Capture the cell that displays the provided text and extract its [x, y] central coordinate. 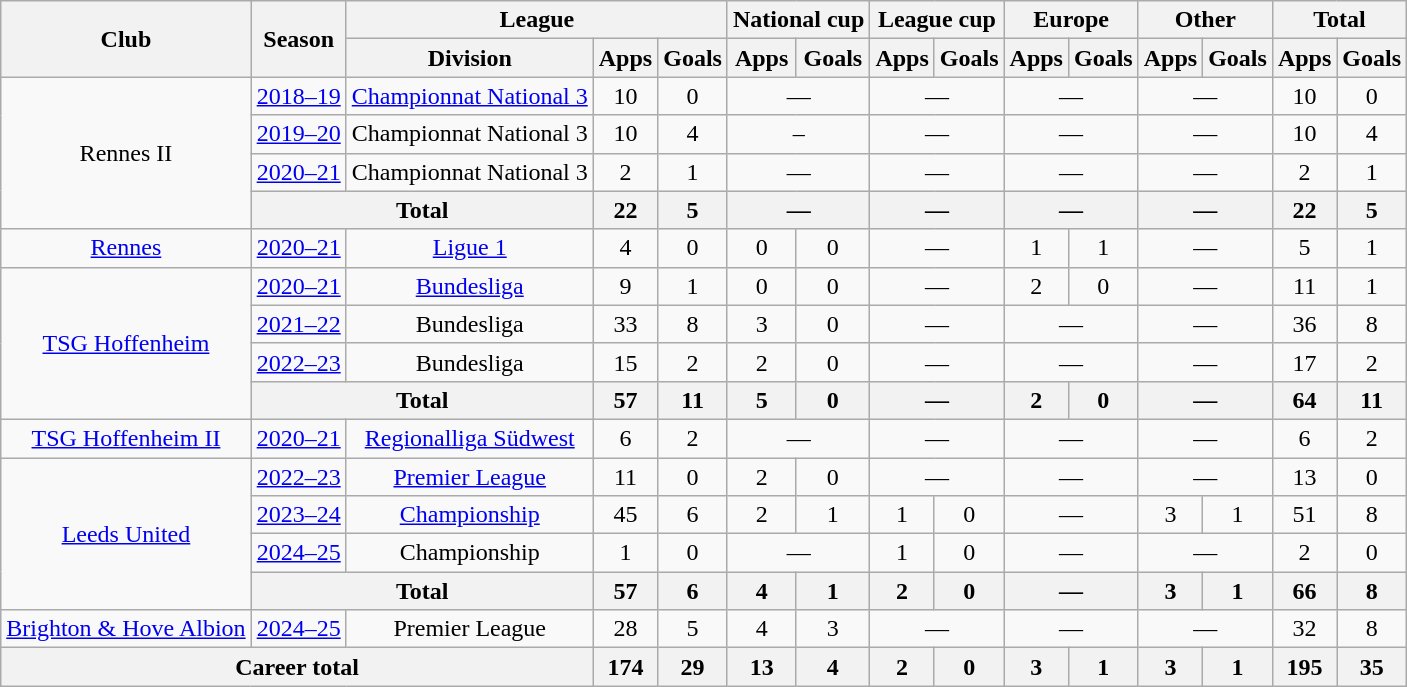
Brighton & Hove Albion [126, 629]
Ligue 1 [470, 248]
Career total [297, 667]
66 [1304, 591]
Rennes [126, 248]
9 [625, 286]
League [536, 20]
2019–20 [298, 134]
– [798, 134]
17 [1304, 362]
TSG Hoffenheim II [126, 438]
Season [298, 39]
League cup [937, 20]
2021–22 [298, 324]
National cup [798, 20]
Other [1205, 20]
Europe [1071, 20]
33 [625, 324]
2018–19 [298, 96]
195 [1304, 667]
64 [1304, 400]
Club [126, 39]
51 [1304, 515]
15 [625, 362]
36 [1304, 324]
Rennes II [126, 153]
28 [625, 629]
Division [470, 58]
45 [625, 515]
29 [693, 667]
35 [1372, 667]
32 [1304, 629]
Regionalliga Südwest [470, 438]
2023–24 [298, 515]
174 [625, 667]
TSG Hoffenheim [126, 343]
Leeds United [126, 534]
